Capture the cell that displays the provided text and extract its (x, y) central coordinate. 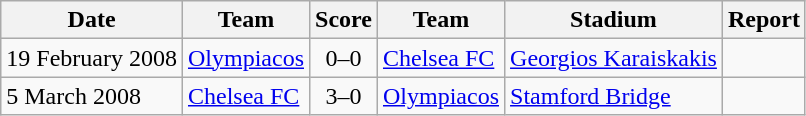
Stadium (614, 20)
0–0 (344, 58)
5 March 2008 (92, 96)
Stamford Bridge (614, 96)
19 February 2008 (92, 58)
Date (92, 20)
3–0 (344, 96)
Score (344, 20)
Report (764, 20)
Georgios Karaiskakis (614, 58)
